Return [x, y] of the center of cell containing provided text 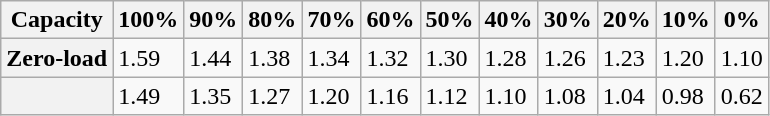
1.32 [390, 58]
1.59 [148, 58]
1.44 [214, 58]
100% [148, 20]
1.23 [626, 58]
30% [568, 20]
Zero-load [57, 58]
1.12 [450, 96]
50% [450, 20]
1.08 [568, 96]
60% [390, 20]
20% [626, 20]
1.27 [272, 96]
70% [332, 20]
Capacity [57, 20]
40% [508, 20]
0% [742, 20]
0.62 [742, 96]
90% [214, 20]
10% [686, 20]
1.49 [148, 96]
0.98 [686, 96]
1.30 [450, 58]
1.16 [390, 96]
1.26 [568, 58]
1.04 [626, 96]
1.38 [272, 58]
1.28 [508, 58]
80% [272, 20]
1.34 [332, 58]
1.35 [214, 96]
